Return the [x, y] coordinate for the center point of the cell that contains the specified text.  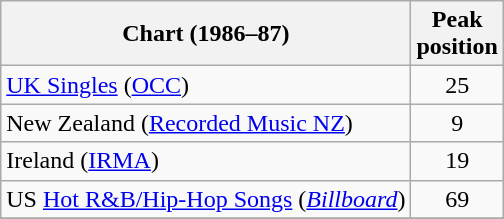
9 [457, 123]
25 [457, 85]
69 [457, 199]
UK Singles (OCC) [206, 85]
19 [457, 161]
New Zealand (Recorded Music NZ) [206, 123]
Chart (1986–87) [206, 34]
Peakposition [457, 34]
Ireland (IRMA) [206, 161]
US Hot R&B/Hip-Hop Songs (Billboard) [206, 199]
